Extract the [X, Y] coordinate from the center of the cell holding the provided text.  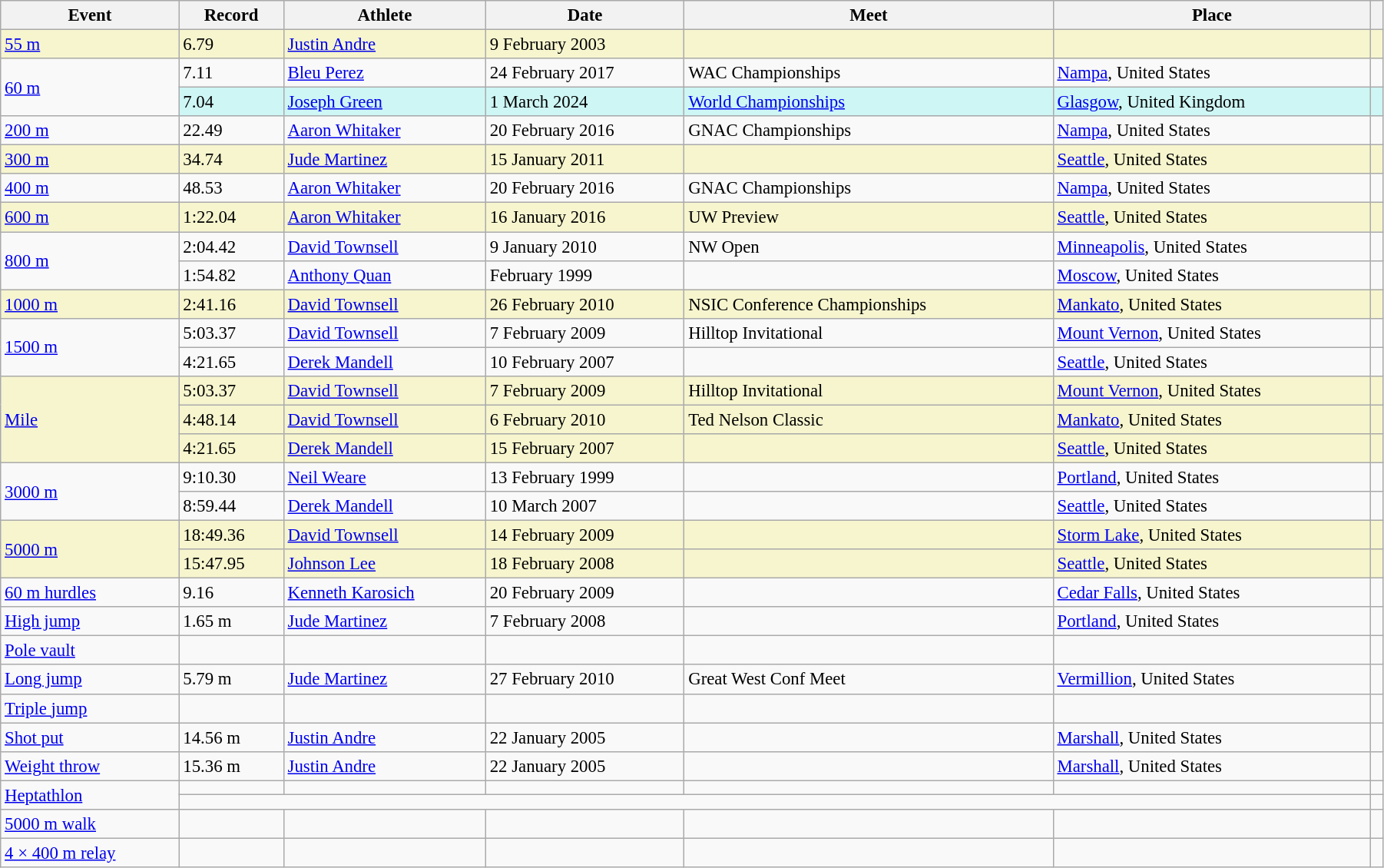
60 m [90, 88]
13 February 1999 [584, 477]
200 m [90, 131]
Bleu Perez [384, 73]
20 February 2009 [584, 593]
UW Preview [869, 217]
24 February 2017 [584, 73]
7.04 [231, 102]
6 February 2010 [584, 419]
1000 m [90, 304]
22.49 [231, 131]
8:59.44 [231, 506]
1:22.04 [231, 217]
7.11 [231, 73]
5000 m [90, 550]
16 January 2016 [584, 217]
Great West Conf Meet [869, 680]
9:10.30 [231, 477]
5000 m walk [90, 824]
27 February 2010 [584, 680]
2:41.16 [231, 304]
2:04.42 [231, 247]
Meet [869, 15]
Pole vault [90, 651]
14 February 2009 [584, 535]
10 March 2007 [584, 506]
Anthony Quan [384, 275]
Date [584, 15]
800 m [90, 261]
1500 m [90, 347]
4:48.14 [231, 419]
Glasgow, United Kingdom [1212, 102]
9 February 2003 [584, 45]
Shot put [90, 737]
Triple jump [90, 708]
WAC Championships [869, 73]
15.36 m [231, 766]
Minneapolis, United States [1212, 247]
Joseph Green [384, 102]
Record [231, 15]
Long jump [90, 680]
1.65 m [231, 621]
Place [1212, 15]
Vermillion, United States [1212, 680]
NSIC Conference Championships [869, 304]
1 March 2024 [584, 102]
NW Open [869, 247]
Moscow, United States [1212, 275]
600 m [90, 217]
34.74 [231, 160]
5.79 m [231, 680]
15:47.95 [231, 564]
1:54.82 [231, 275]
10 February 2007 [584, 362]
Kenneth Karosich [384, 593]
Heptathlon [90, 795]
Ted Nelson Classic [869, 419]
Neil Weare [384, 477]
February 1999 [584, 275]
14.56 m [231, 737]
Weight throw [90, 766]
High jump [90, 621]
18 February 2008 [584, 564]
400 m [90, 188]
Mile [90, 419]
300 m [90, 160]
Cedar Falls, United States [1212, 593]
Event [90, 15]
Athlete [384, 15]
4 × 400 m relay [90, 853]
18:49.36 [231, 535]
Johnson Lee [384, 564]
3000 m [90, 492]
7 February 2008 [584, 621]
48.53 [231, 188]
26 February 2010 [584, 304]
60 m hurdles [90, 593]
Storm Lake, United States [1212, 535]
15 January 2011 [584, 160]
9.16 [231, 593]
55 m [90, 45]
15 February 2007 [584, 449]
9 January 2010 [584, 247]
World Championships [869, 102]
6.79 [231, 45]
